Locate the cell with the specified text and output its [X, Y] center coordinate. 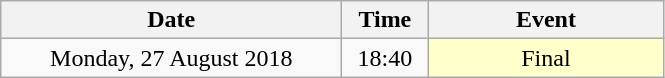
Date [172, 20]
18:40 [385, 58]
Event [546, 20]
Time [385, 20]
Final [546, 58]
Monday, 27 August 2018 [172, 58]
